Capture the cell that displays the provided text and extract its [x, y] central coordinate. 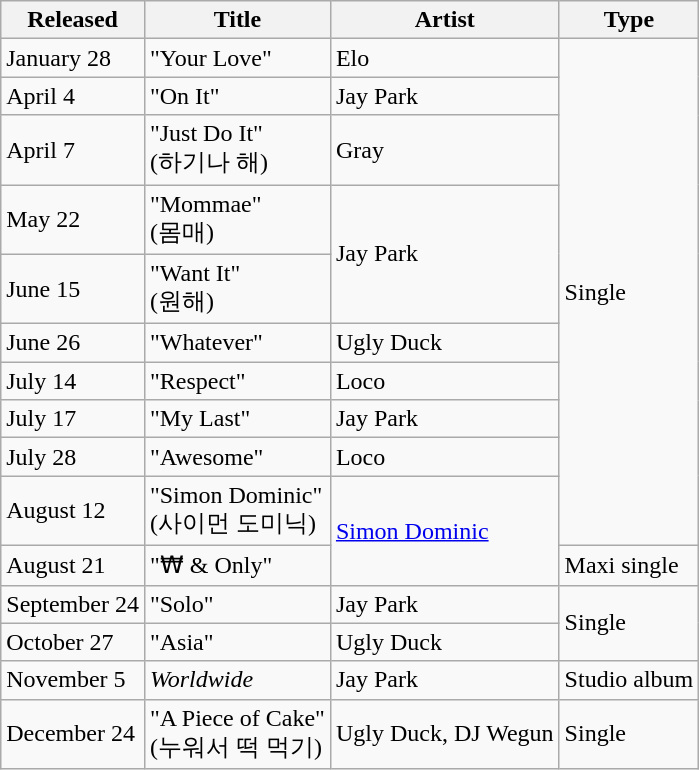
"Asia" [237, 642]
June 15 [73, 289]
Released [73, 20]
December 24 [73, 734]
"₩ & Only" [237, 565]
April 7 [73, 150]
"Respect" [237, 381]
Type [629, 20]
November 5 [73, 680]
"Awesome" [237, 457]
"My Last" [237, 419]
September 24 [73, 604]
Worldwide [237, 680]
August 21 [73, 565]
January 28 [73, 58]
Artist [444, 20]
Title [237, 20]
"Want It"(원해) [237, 289]
May 22 [73, 219]
"Your Love" [237, 58]
July 17 [73, 419]
Simon Dominic [444, 530]
Elo [444, 58]
Maxi single [629, 565]
"Solo" [237, 604]
July 14 [73, 381]
Ugly Duck, DJ Wegun [444, 734]
"Just Do It"(하기나 해) [237, 150]
"A Piece of Cake"(누워서 떡 먹기) [237, 734]
"Mommae"(몸매) [237, 219]
August 12 [73, 511]
April 4 [73, 96]
Gray [444, 150]
Studio album [629, 680]
June 26 [73, 343]
"Simon Dominic"(사이먼 도미닉) [237, 511]
October 27 [73, 642]
July 28 [73, 457]
"On It" [237, 96]
"Whatever" [237, 343]
